Find where the given text appears and provide that cell's center as (x, y) coordinate. 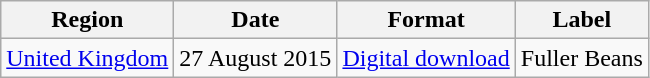
Label (582, 20)
27 August 2015 (256, 58)
Format (426, 20)
Digital download (426, 58)
Fuller Beans (582, 58)
Date (256, 20)
United Kingdom (88, 58)
Region (88, 20)
